Identify which cell holds the provided text, then report its (x, y) central coordinate. 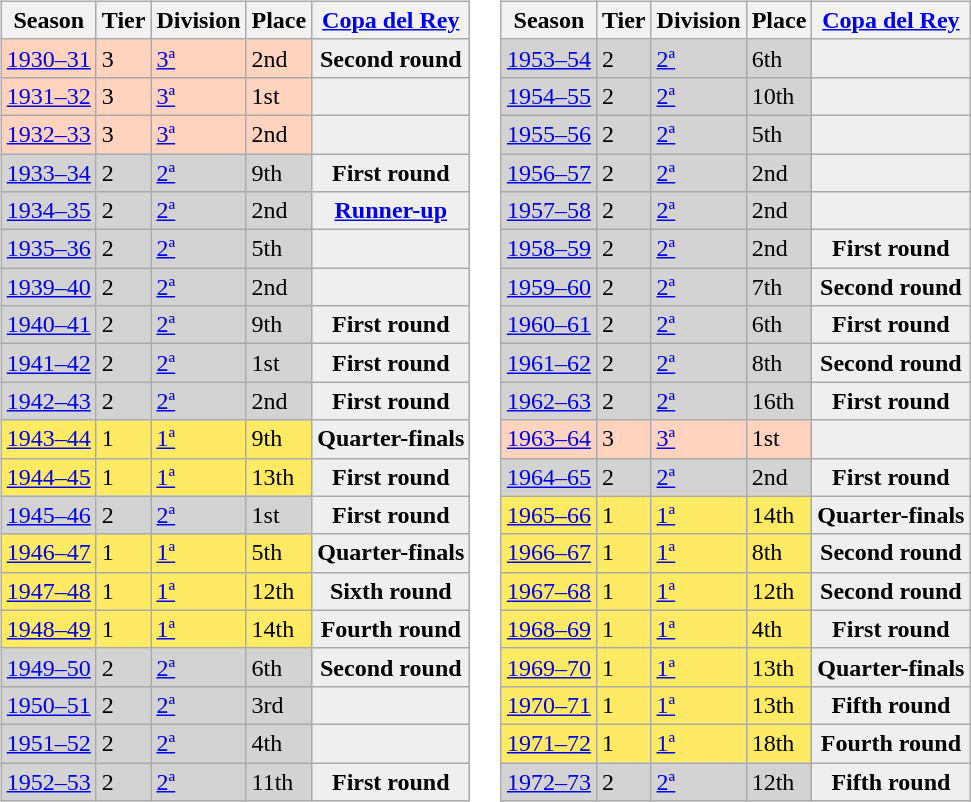
1931–32 (48, 96)
1952–53 (48, 781)
1957–58 (548, 211)
1947–48 (48, 591)
1955–56 (548, 134)
1948–49 (48, 629)
1970–71 (548, 705)
1939–40 (48, 287)
1946–47 (48, 553)
1944–45 (48, 477)
1935–36 (48, 249)
16th (779, 401)
1954–55 (548, 96)
1930–31 (48, 58)
1940–41 (48, 325)
Sixth round (391, 591)
1971–72 (548, 743)
1933–34 (48, 173)
1968–69 (548, 629)
1964–65 (548, 477)
3rd (279, 705)
7th (779, 287)
1962–63 (548, 401)
1942–43 (48, 401)
1934–35 (48, 211)
1963–64 (548, 439)
1945–46 (48, 515)
1969–70 (548, 667)
11th (279, 781)
1941–42 (48, 363)
1951–52 (48, 743)
1949–50 (48, 667)
1959–60 (548, 287)
1932–33 (48, 134)
1960–61 (548, 325)
1961–62 (548, 363)
1967–68 (548, 591)
1950–51 (48, 705)
1958–59 (548, 249)
1966–67 (548, 553)
10th (779, 96)
1965–66 (548, 515)
1943–44 (48, 439)
Runner-up (391, 211)
18th (779, 743)
1972–73 (548, 781)
1956–57 (548, 173)
1953–54 (548, 58)
